Provide the [x, y] coordinate of the cell's center where the given text is located.  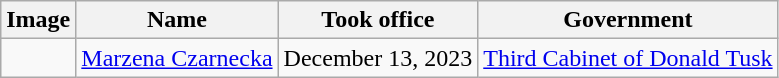
Name [177, 20]
Took office [378, 20]
December 13, 2023 [378, 58]
Government [628, 20]
Third Cabinet of Donald Tusk [628, 58]
Marzena Czarnecka [177, 58]
Image [38, 20]
